Scan for the cell matching the given text and deliver its [x, y] coordinate at center. 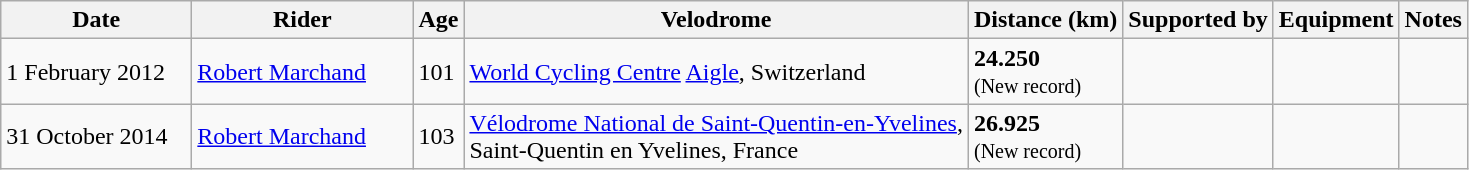
31 October 2014 [96, 136]
Velodrome [716, 20]
Age [438, 20]
Notes [1433, 20]
103 [438, 136]
26.925(New record) [1045, 136]
Vélodrome National de Saint-Quentin-en-Yvelines,Saint-Quentin en Yvelines, France [716, 136]
Date [96, 20]
World Cycling Centre Aigle, Switzerland [716, 72]
Supported by [1198, 20]
101 [438, 72]
1 February 2012 [96, 72]
Equipment [1336, 20]
Rider [302, 20]
Distance (km) [1045, 20]
24.250(New record) [1045, 72]
